Locate the cell with the specified text and output its (x, y) center coordinate. 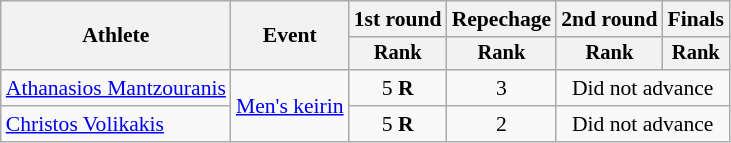
Athlete (116, 36)
1st round (398, 19)
Repechage (502, 19)
2nd round (609, 19)
Event (290, 36)
Men's keirin (290, 106)
3 (502, 88)
Athanasios Mantzouranis (116, 88)
2 (502, 124)
Finals (696, 19)
Christos Volikakis (116, 124)
